Search for the cell housing the specified text and yield its (x, y) center coordinate. 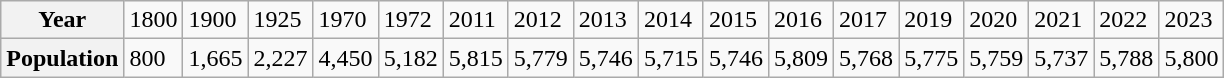
2023 (1192, 20)
5,768 (866, 58)
5,809 (800, 58)
5,759 (996, 58)
5,182 (410, 58)
5,815 (476, 58)
1800 (154, 20)
2012 (540, 20)
2020 (996, 20)
1,665 (216, 58)
2016 (800, 20)
5,715 (670, 58)
2013 (606, 20)
5,779 (540, 58)
2017 (866, 20)
5,800 (1192, 58)
Year (62, 20)
4,450 (346, 58)
2022 (1126, 20)
5,737 (1062, 58)
800 (154, 58)
2019 (932, 20)
1970 (346, 20)
2014 (670, 20)
2011 (476, 20)
5,775 (932, 58)
2021 (1062, 20)
2,227 (280, 58)
1925 (280, 20)
1900 (216, 20)
Population (62, 58)
5,788 (1126, 58)
2015 (736, 20)
1972 (410, 20)
